Pinpoint the cell where the given text exists, returning its [X, Y] midpoint coordinate. 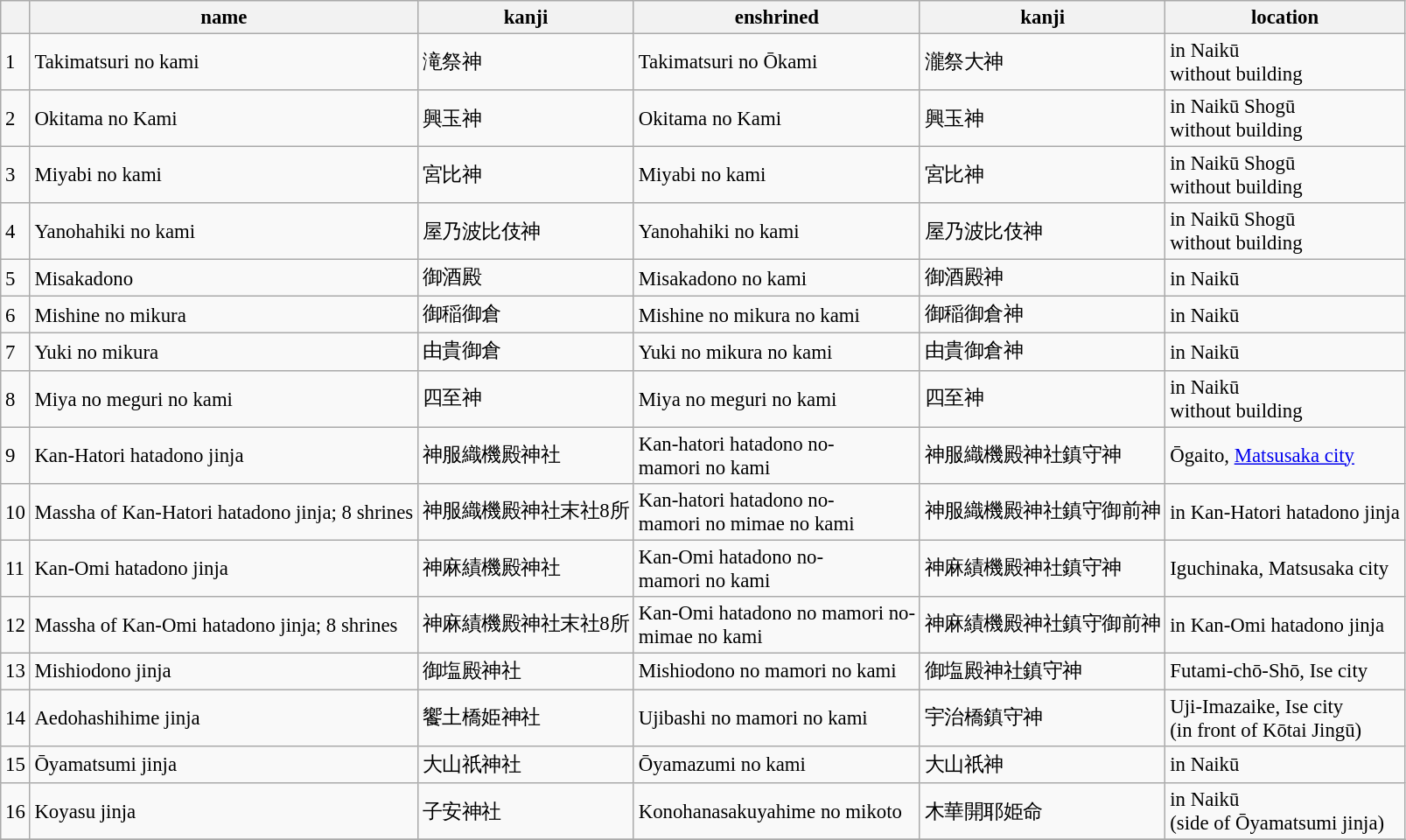
1 [16, 63]
Massha of Kan-Hatori hatadono jinja; 8 shrines [224, 511]
神麻績機殿神社 [525, 569]
9 [16, 455]
神麻績機殿神社鎮守御前神 [1043, 625]
Kan-Omi hatadono no mamori no- mimae no kami [777, 625]
Yuki no mikura [224, 352]
Uji-Imazaike, Ise city (in front of Kōtai Jingū) [1284, 717]
Kan-hatori hatadono no- mamori no mimae no kami [777, 511]
in Naikū (side of Ōyamatsumi jinja) [1284, 812]
滝祭神 [525, 63]
Ōyamazumi no kami [777, 765]
3 [16, 175]
2 [16, 119]
神服織機殿神社 [525, 455]
御稲御倉神 [1043, 315]
Futami-chō-Shō, Ise city [1284, 671]
Kan-Omi hatadono jinja [224, 569]
Mishiodono jinja [224, 671]
16 [16, 812]
神服織機殿神社鎮守神 [1043, 455]
Takimatsuri no kami [224, 63]
木華開耶姫命 [1043, 812]
Mishine no mikura no kami [777, 315]
饗土橋姫神社 [525, 717]
Konohanasakuyahime no mikoto [777, 812]
大山祇神 [1043, 765]
5 [16, 278]
name [224, 17]
御酒殿 [525, 278]
子安神社 [525, 812]
11 [16, 569]
Misakadono no kami [777, 278]
Mishiodono no mamori no kami [777, 671]
Kan-Hatori hatadono jinja [224, 455]
Ōgaito, Matsusaka city [1284, 455]
Kan-hatori hatadono no- mamori no kami [777, 455]
Ōyamatsumi jinja [224, 765]
Takimatsuri no Ōkami [777, 63]
御稲御倉 [525, 315]
Yuki no mikura no kami [777, 352]
6 [16, 315]
15 [16, 765]
Massha of Kan-Omi hatadono jinja; 8 shrines [224, 625]
in Kan-Omi hatadono jinja [1284, 625]
大山祇神社 [525, 765]
Ujibashi no mamori no kami [777, 717]
10 [16, 511]
御酒殿神 [1043, 278]
神麻績機殿神社鎮守神 [1043, 569]
Iguchinaka, Matsusaka city [1284, 569]
由貴御倉 [525, 352]
8 [16, 399]
御塩殿神社鎮守神 [1043, 671]
location [1284, 17]
神服織機殿神社鎮守御前神 [1043, 511]
御塩殿神社 [525, 671]
in Kan-Hatori hatadono jinja [1284, 511]
Aedohashihime jinja [224, 717]
宇治橋鎮守神 [1043, 717]
Mishine no mikura [224, 315]
神麻績機殿神社末社8所 [525, 625]
神服織機殿神社末社8所 [525, 511]
7 [16, 352]
Misakadono [224, 278]
由貴御倉神 [1043, 352]
13 [16, 671]
14 [16, 717]
Koyasu jinja [224, 812]
enshrined [777, 17]
Kan-Omi hatadono no- mamori no kami [777, 569]
瀧祭大神 [1043, 63]
4 [16, 231]
12 [16, 625]
